Identify which cell holds the provided text, then report its (x, y) central coordinate. 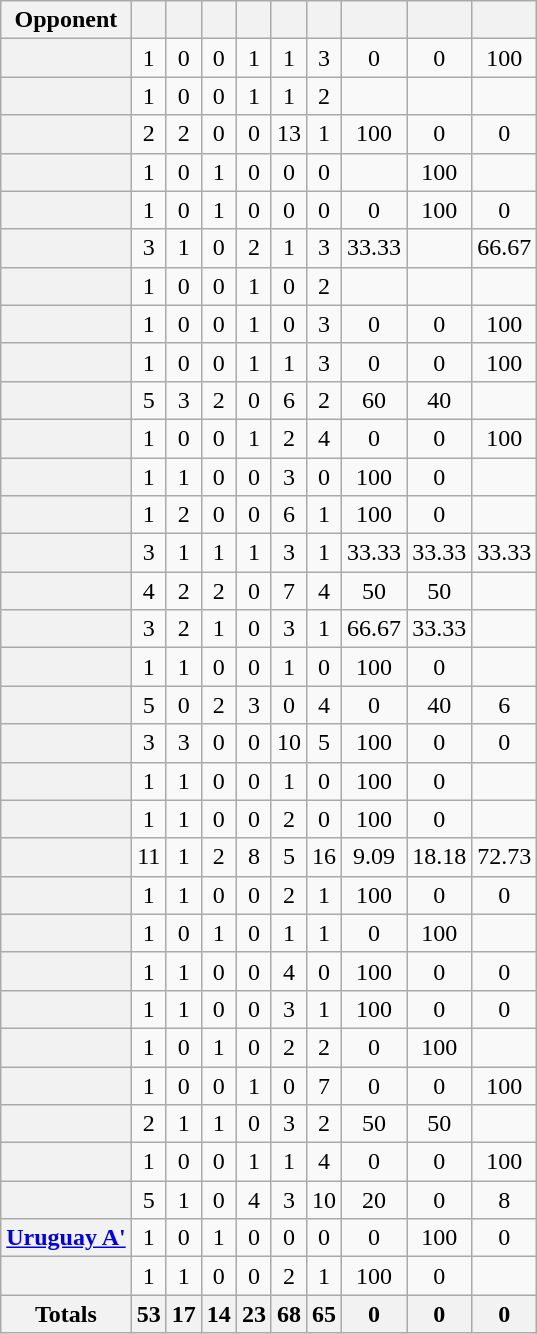
72.73 (504, 857)
65 (324, 1314)
20 (374, 1200)
Totals (66, 1314)
53 (148, 1314)
13 (288, 134)
17 (184, 1314)
9.09 (374, 857)
16 (324, 857)
18.18 (440, 857)
60 (374, 400)
11 (148, 857)
Uruguay A' (66, 1238)
23 (254, 1314)
68 (288, 1314)
Opponent (66, 20)
14 (218, 1314)
